Identify which cell holds the provided text, then report its [x, y] central coordinate. 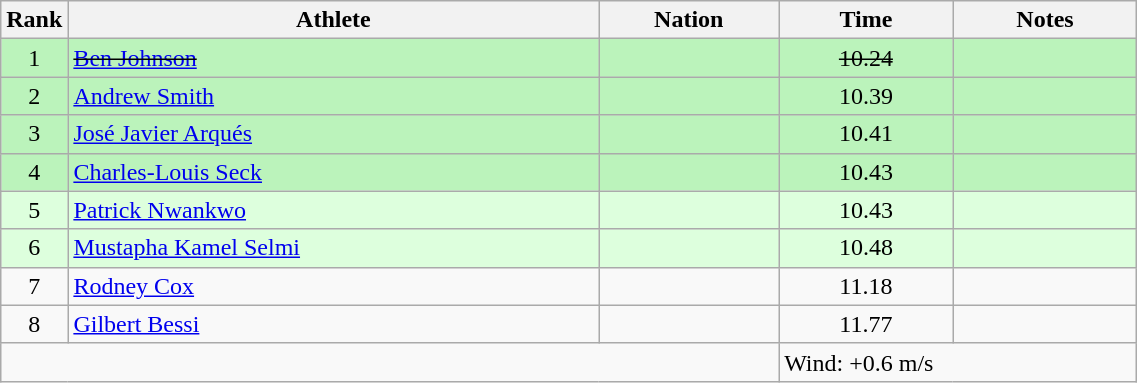
Andrew Smith [334, 96]
4 [34, 172]
10.48 [866, 248]
10.24 [866, 58]
11.18 [866, 286]
Rodney Cox [334, 286]
Gilbert Bessi [334, 324]
8 [34, 324]
3 [34, 134]
Rank [34, 20]
Patrick Nwankwo [334, 210]
1 [34, 58]
Mustapha Kamel Selmi [334, 248]
10.39 [866, 96]
6 [34, 248]
7 [34, 286]
Notes [1045, 20]
2 [34, 96]
José Javier Arqués [334, 134]
10.41 [866, 134]
Ben Johnson [334, 58]
Wind: +0.6 m/s [958, 362]
11.77 [866, 324]
5 [34, 210]
Athlete [334, 20]
Charles-Louis Seck [334, 172]
Nation [689, 20]
Time [866, 20]
